Find where the given text appears and provide that cell's center as (x, y) coordinate. 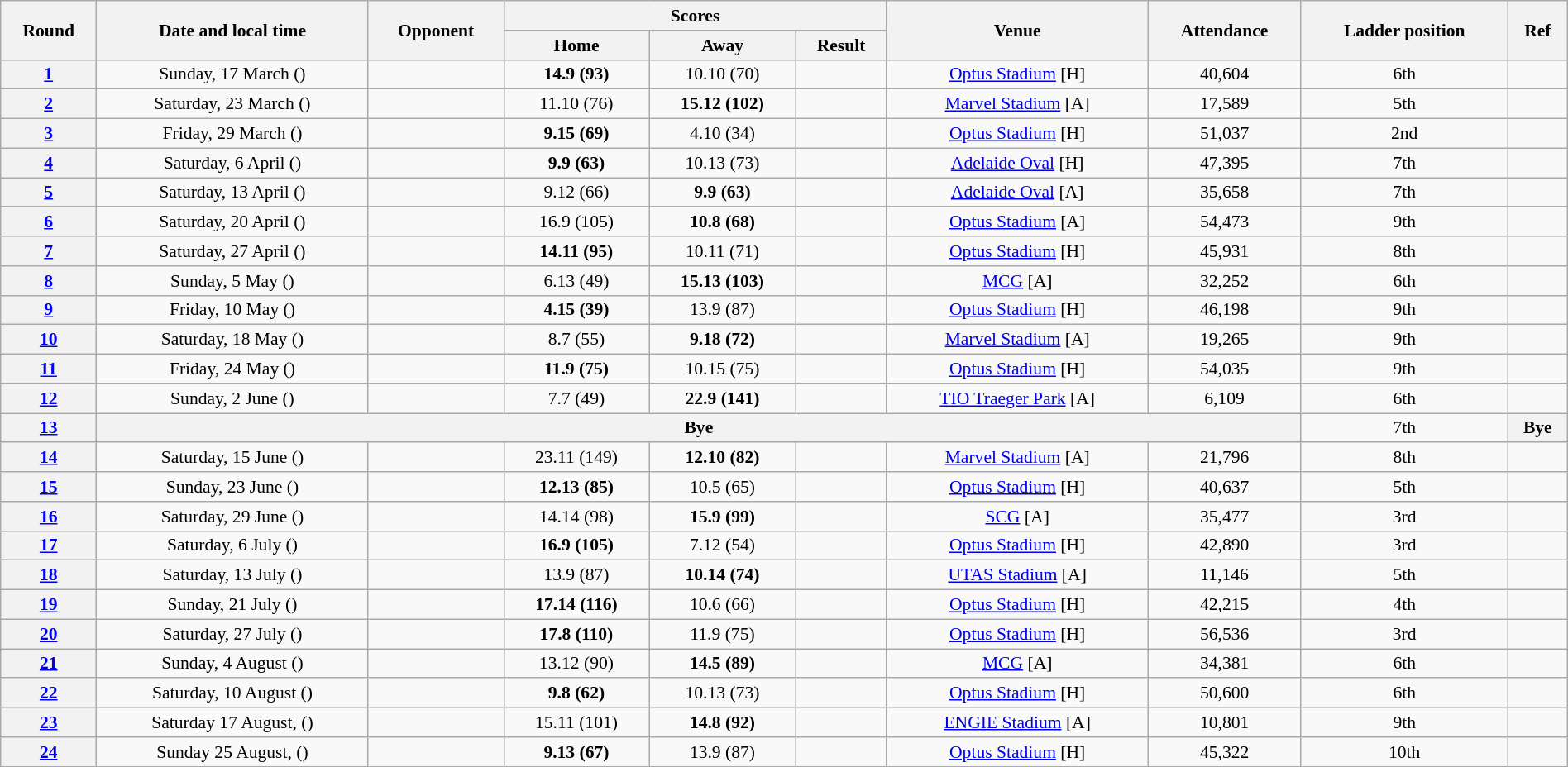
6.13 (49) (576, 281)
9.8 (62) (576, 693)
14.5 (89) (723, 664)
1 (49, 74)
8.7 (55) (576, 340)
Adelaide Oval [H] (1017, 163)
9 (49, 310)
32,252 (1224, 281)
46,198 (1224, 310)
17 (49, 545)
47,395 (1224, 163)
4 (49, 163)
Adelaide Oval [A] (1017, 193)
14 (49, 458)
42,890 (1224, 545)
12 (49, 398)
11.10 (76) (576, 104)
Sunday, 5 May () (233, 281)
10,801 (1224, 722)
20 (49, 634)
10.5 (65) (723, 487)
2nd (1404, 134)
4th (1404, 605)
Opponent (436, 30)
35,658 (1224, 193)
10.6 (66) (723, 605)
9.15 (69) (576, 134)
15 (49, 487)
SCG [A] (1017, 517)
TIO Traeger Park [A] (1017, 398)
10 (49, 340)
21,796 (1224, 458)
40,637 (1224, 487)
Saturday, 20 April () (233, 222)
51,037 (1224, 134)
21 (49, 664)
13.12 (90) (576, 664)
12.10 (82) (723, 458)
14.9 (93) (576, 74)
11 (49, 369)
ENGIE Stadium [A] (1017, 722)
11,146 (1224, 575)
Optus Stadium [A] (1017, 222)
Friday, 24 May () (233, 369)
4.10 (34) (723, 134)
17.8 (110) (576, 634)
54,473 (1224, 222)
9.18 (72) (723, 340)
Saturday, 23 March () (233, 104)
34,381 (1224, 664)
Sunday, 23 June () (233, 487)
23.11 (149) (576, 458)
15.13 (103) (723, 281)
Friday, 10 May () (233, 310)
8 (49, 281)
10.14 (74) (723, 575)
7.7 (49) (576, 398)
Venue (1017, 30)
Attendance (1224, 30)
45,931 (1224, 251)
9.13 (67) (576, 752)
14.11 (95) (576, 251)
Sunday 25 August, () (233, 752)
10th (1404, 752)
54,035 (1224, 369)
5 (49, 193)
UTAS Stadium [A] (1017, 575)
Round (49, 30)
Sunday, 17 March () (233, 74)
22 (49, 693)
Saturday, 27 April () (233, 251)
17.14 (116) (576, 605)
17,589 (1224, 104)
10.8 (68) (723, 222)
13 (49, 428)
Saturday, 27 July () (233, 634)
40,604 (1224, 74)
10.15 (75) (723, 369)
Saturday, 6 July () (233, 545)
Saturday, 13 April () (233, 193)
10.10 (70) (723, 74)
Ref (1537, 30)
15.9 (99) (723, 517)
7 (49, 251)
15.11 (101) (576, 722)
6,109 (1224, 398)
Saturday, 13 July () (233, 575)
16 (49, 517)
6 (49, 222)
Saturday, 15 June () (233, 458)
Ladder position (1404, 30)
22.9 (141) (723, 398)
15.12 (102) (723, 104)
4.15 (39) (576, 310)
Away (723, 45)
50,600 (1224, 693)
19,265 (1224, 340)
Saturday, 10 August () (233, 693)
18 (49, 575)
45,322 (1224, 752)
3 (49, 134)
56,536 (1224, 634)
Sunday, 4 August () (233, 664)
Friday, 29 March () (233, 134)
14.14 (98) (576, 517)
42,215 (1224, 605)
Scores (695, 16)
23 (49, 722)
12.13 (85) (576, 487)
14.8 (92) (723, 722)
Sunday, 21 July () (233, 605)
35,477 (1224, 517)
Saturday 17 August, () (233, 722)
Date and local time (233, 30)
Saturday, 29 June () (233, 517)
9.12 (66) (576, 193)
19 (49, 605)
2 (49, 104)
Home (576, 45)
Saturday, 6 April () (233, 163)
Sunday, 2 June () (233, 398)
7.12 (54) (723, 545)
24 (49, 752)
10.11 (71) (723, 251)
Saturday, 18 May () (233, 340)
Result (841, 45)
